Provide the (X, Y) coordinate of the cell's center where the given text is located.  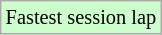
Fastest session lap (81, 17)
